Return the (X, Y) coordinate for the center point of the cell that contains the specified text.  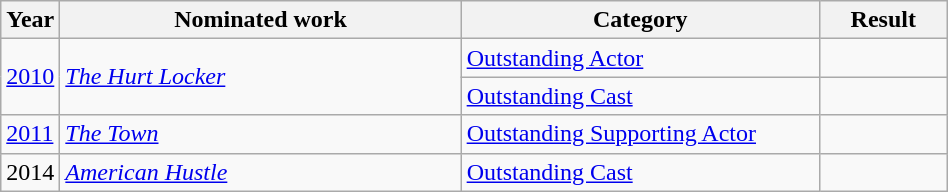
Outstanding Supporting Actor (640, 134)
2010 (30, 77)
Nominated work (260, 20)
2011 (30, 134)
2014 (30, 172)
Outstanding Actor (640, 58)
Category (640, 20)
Year (30, 20)
The Hurt Locker (260, 77)
The Town (260, 134)
Result (883, 20)
American Hustle (260, 172)
